Scan for the cell matching the given text and deliver its [X, Y] coordinate at center. 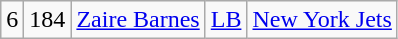
Zaire Barnes [138, 20]
184 [48, 20]
New York Jets [322, 20]
LB [226, 20]
6 [12, 20]
